Identify which cell holds the provided text, then report its (X, Y) central coordinate. 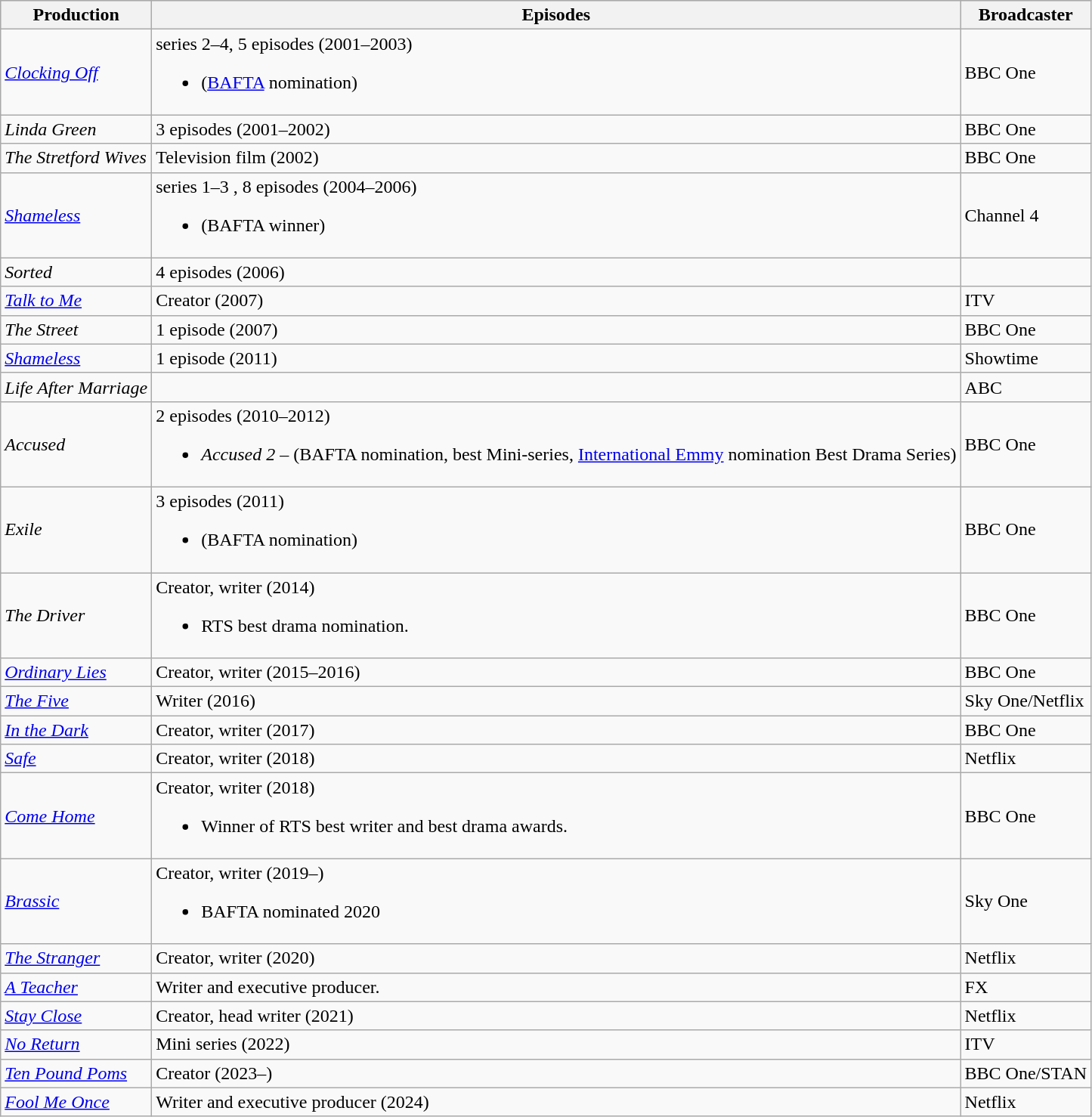
Writer and executive producer (2024) (556, 1102)
Creator (2023–) (556, 1073)
The Five (76, 701)
The Stranger (76, 958)
1 episode (2007) (556, 330)
Creator (2007) (556, 301)
series 2–4, 5 episodes (2001–2003)(BAFTA nomination) (556, 73)
Sky One/Netflix (1025, 701)
Sky One (1025, 901)
Channel 4 (1025, 215)
A Teacher (76, 987)
Creator, writer (2014)RTS best drama nomination. (556, 615)
Ten Pound Poms (76, 1073)
Life After Marriage (76, 387)
Creator, writer (2019–)BAFTA nominated 2020 (556, 901)
Fool Me Once (76, 1102)
2 episodes (2010–2012)Accused 2 – (BAFTA nomination, best Mini-series, International Emmy nomination Best Drama Series) (556, 444)
Sorted (76, 272)
Creator, writer (2020) (556, 958)
ABC (1025, 387)
The Driver (76, 615)
Linda Green (76, 129)
Clocking Off (76, 73)
Exile (76, 529)
3 episodes (2011)(BAFTA nomination) (556, 529)
Creator, writer (2018)Winner of RTS best writer and best drama awards. (556, 816)
1 episode (2011) (556, 358)
Creator, writer (2017) (556, 730)
BBC One/STAN (1025, 1073)
No Return (76, 1044)
Stay Close (76, 1016)
Production (76, 15)
Safe (76, 759)
The Stretford Wives (76, 158)
Come Home (76, 816)
FX (1025, 987)
Showtime (1025, 358)
Mini series (2022) (556, 1044)
Brassic (76, 901)
Writer (2016) (556, 701)
4 episodes (2006) (556, 272)
3 episodes (2001–2002) (556, 129)
Ordinary Lies (76, 673)
Writer and executive producer. (556, 987)
The Street (76, 330)
series 1–3 , 8 episodes (2004–2006)(BAFTA winner) (556, 215)
Episodes (556, 15)
Creator, writer (2015–2016) (556, 673)
Broadcaster (1025, 15)
Talk to Me (76, 301)
Television film (2002) (556, 158)
Creator, writer (2018) (556, 759)
Accused (76, 444)
In the Dark (76, 730)
Creator, head writer (2021) (556, 1016)
